Extract the [x, y] coordinate from the center of the cell holding the provided text.  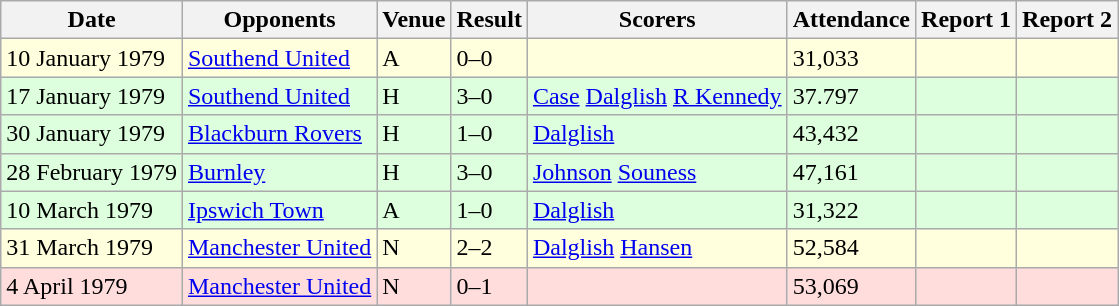
31,033 [851, 58]
Report 1 [966, 20]
37.797 [851, 96]
4 April 1979 [92, 286]
17 January 1979 [92, 96]
28 February 1979 [92, 172]
Scorers [657, 20]
Blackburn Rovers [279, 134]
47,161 [851, 172]
Dalglish Hansen [657, 248]
2–2 [489, 248]
Burnley [279, 172]
Attendance [851, 20]
31 March 1979 [92, 248]
Case Dalglish R Kennedy [657, 96]
Ipswich Town [279, 210]
Johnson Souness [657, 172]
Result [489, 20]
Opponents [279, 20]
Venue [414, 20]
Report 2 [1068, 20]
43,432 [851, 134]
30 January 1979 [92, 134]
31,322 [851, 210]
10 March 1979 [92, 210]
53,069 [851, 286]
10 January 1979 [92, 58]
Date [92, 20]
0–0 [489, 58]
0–1 [489, 286]
52,584 [851, 248]
